Identify which cell holds the provided text, then report its (x, y) central coordinate. 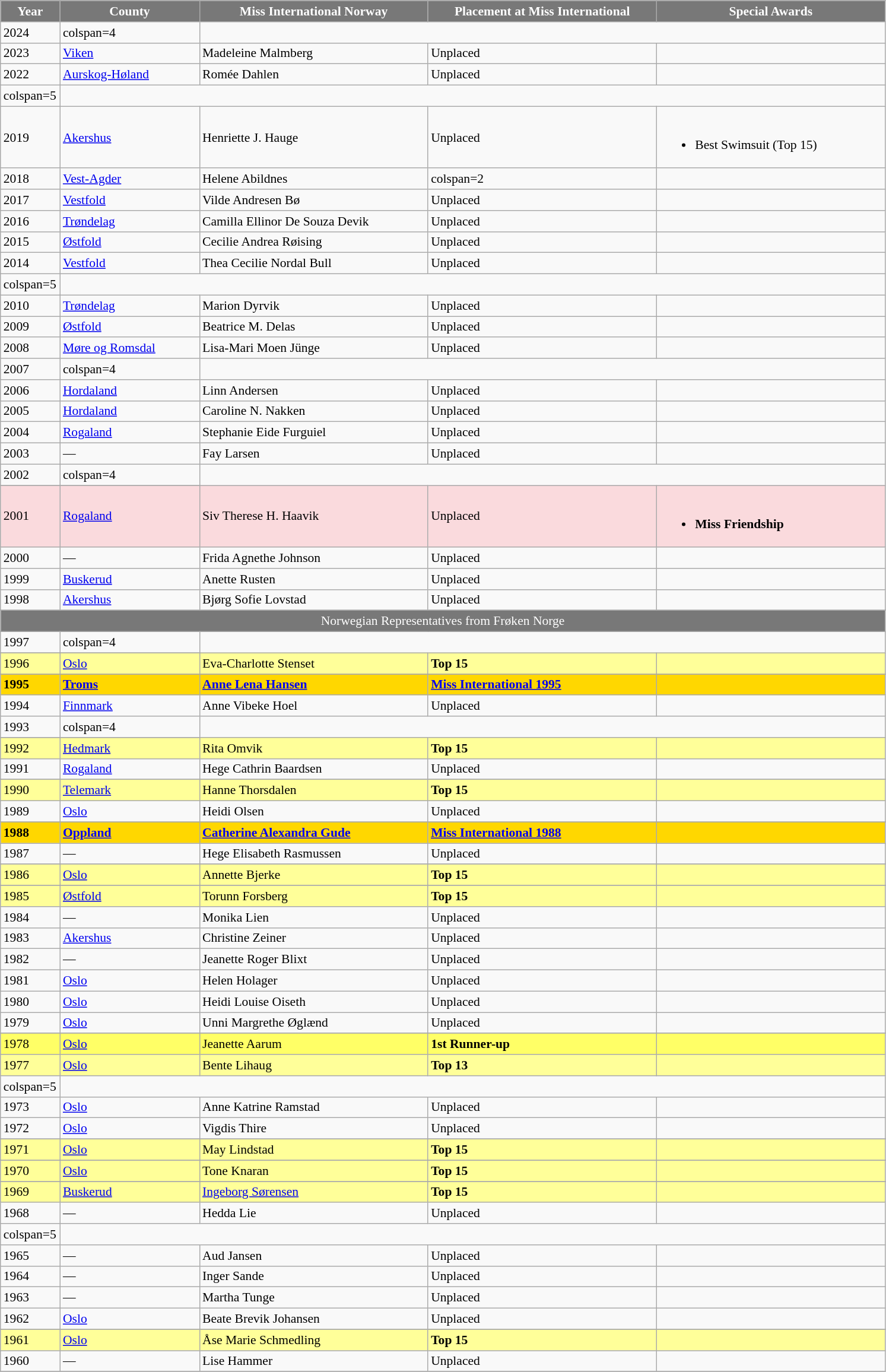
2005 (30, 411)
2023 (30, 53)
2007 (30, 369)
1992 (30, 748)
1980 (30, 1002)
Aud Jansen (313, 1256)
Lise Hammer (313, 1361)
Annette Bjerke (313, 875)
Åse Marie Schmedling (313, 1340)
1982 (30, 960)
2016 (30, 221)
Bente Lihaug (313, 1065)
1979 (30, 1023)
May Lindstad (313, 1150)
Hanne Thorsdalen (313, 790)
Finnmark (129, 706)
Caroline N. Nakken (313, 411)
Anette Rusten (313, 579)
1961 (30, 1340)
Bjørg Sofie Lovstad (313, 600)
Beate Brevik Johansen (313, 1319)
Tone Knaran (313, 1171)
Heidi Olsen (313, 812)
1981 (30, 981)
2017 (30, 200)
2001 (30, 516)
2019 (30, 137)
Anne Vibeke Hoel (313, 706)
1991 (30, 769)
Helene Abildnes (313, 179)
2002 (30, 475)
Camilla Ellinor De Souza Devik (313, 221)
1990 (30, 790)
Henriette J. Hauge (313, 137)
Helen Holager (313, 981)
Top 13 (542, 1065)
1987 (30, 854)
Best Swimsuit (Top 15) (770, 137)
1994 (30, 706)
Catherine Alexandra Gude (313, 833)
2004 (30, 433)
1968 (30, 1214)
Christine Zeiner (313, 938)
1995 (30, 685)
County (129, 11)
2015 (30, 242)
Rita Omvik (313, 748)
Oppland (129, 833)
1988 (30, 833)
Jeanette Aarum (313, 1044)
Fay Larsen (313, 454)
1984 (30, 917)
Inger Sande (313, 1276)
Viken (129, 53)
Madeleine Malmberg (313, 53)
1986 (30, 875)
Cecilie Andrea Røising (313, 242)
Anne Katrine Ramstad (313, 1107)
Martha Tunge (313, 1298)
1973 (30, 1107)
1971 (30, 1150)
Vilde Andresen Bø (313, 200)
Siv Therese H. Haavik (313, 516)
1970 (30, 1171)
1997 (30, 643)
Frida Agnethe Johnson (313, 558)
Torunn Forsberg (313, 896)
Beatrice M. Delas (313, 327)
2018 (30, 179)
1985 (30, 896)
Ingeborg Sørensen (313, 1192)
Miss International 1995 (542, 685)
Eva-Charlotte Stenset (313, 663)
1965 (30, 1256)
1999 (30, 579)
Hedda Lie (313, 1214)
1962 (30, 1319)
Linn Andersen (313, 390)
1978 (30, 1044)
Telemark (129, 790)
1st Runner-up (542, 1044)
Stephanie Eide Furguiel (313, 433)
Vigdis Thire (313, 1129)
1989 (30, 812)
2006 (30, 390)
1960 (30, 1361)
Year (30, 11)
2024 (30, 33)
Miss Friendship (770, 516)
Vest-Agder (129, 179)
2022 (30, 75)
Marion Dyrvik (313, 306)
Troms (129, 685)
2014 (30, 263)
Miss International Norway (313, 11)
Placement at Miss International (542, 11)
1969 (30, 1192)
Jeanette Roger Blixt (313, 960)
Unni Margrethe Øglænd (313, 1023)
1993 (30, 727)
1972 (30, 1129)
2008 (30, 348)
colspan=2 (542, 179)
2000 (30, 558)
Norwegian Representatives from Frøken Norge (443, 621)
2010 (30, 306)
Thea Cecilie Nordal Bull (313, 263)
Møre og Romsdal (129, 348)
2009 (30, 327)
Aurskog-Høland (129, 75)
Hege Cathrin Baardsen (313, 769)
Romée Dahlen (313, 75)
Lisa-Mari Moen Jünge (313, 348)
2003 (30, 454)
Hedmark (129, 748)
1963 (30, 1298)
Special Awards (770, 11)
1964 (30, 1276)
1977 (30, 1065)
Heidi Louise Oiseth (313, 1002)
1983 (30, 938)
1996 (30, 663)
Miss International 1988 (542, 833)
Anne Lena Hansen (313, 685)
1998 (30, 600)
Hege Elisabeth Rasmussen (313, 854)
Monika Lien (313, 917)
